Determine the [x, y] coordinate at the center of the cell enclosing the given text.  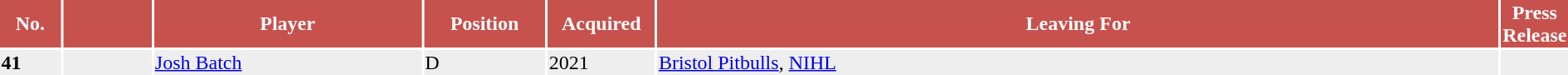
No. [30, 23]
Position [485, 23]
D [485, 62]
Josh Batch [287, 62]
Bristol Pitbulls, NIHL [1078, 62]
2021 [601, 62]
Leaving For [1078, 23]
Player [287, 23]
41 [30, 62]
Press Release [1535, 23]
Acquired [601, 23]
